Locate the cell with the specified text and output its [X, Y] center coordinate. 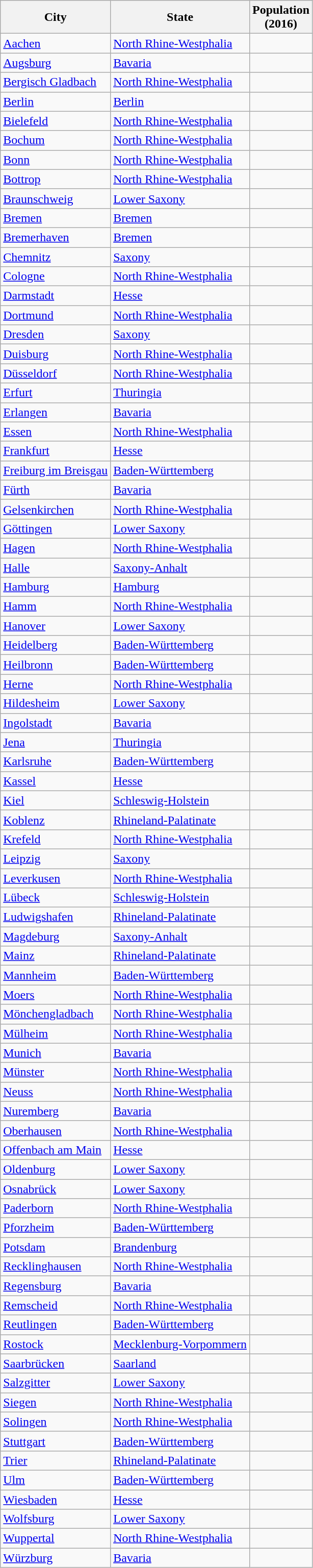
Essen [56, 432]
Augsburg [56, 63]
Stuttgart [56, 1441]
Münster [56, 1072]
State [180, 17]
Potsdam [56, 1247]
Darmstadt [56, 296]
Hamm [56, 606]
Hanover [56, 626]
Munich [56, 1053]
Hildesheim [56, 703]
Cologne [56, 276]
Trier [56, 1460]
Kiel [56, 800]
Nuremberg [56, 1111]
Erlangen [56, 412]
Freiburg im Breisgau [56, 470]
Fürth [56, 490]
Population(2016) [280, 17]
City [56, 17]
Saarland [180, 1363]
Bottrop [56, 179]
Siegen [56, 1402]
Wuppertal [56, 1538]
Ulm [56, 1480]
Remscheid [56, 1305]
Duisburg [56, 354]
Bremerhaven [56, 237]
Osnabrück [56, 1189]
Jena [56, 742]
Mainz [56, 956]
Halle [56, 568]
Aachen [56, 43]
Recklinghausen [56, 1267]
Moers [56, 995]
Erfurt [56, 393]
Ingolstadt [56, 723]
Regensburg [56, 1286]
Würzburg [56, 1558]
Saarbrücken [56, 1363]
Bonn [56, 160]
Mönchengladbach [56, 1014]
Mülheim [56, 1033]
Oldenburg [56, 1169]
Heilbronn [56, 665]
Paderborn [56, 1208]
Düsseldorf [56, 373]
Braunschweig [56, 198]
Chemnitz [56, 257]
Bergisch Gladbach [56, 82]
Frankfurt [56, 451]
Lübeck [56, 898]
Pforzheim [56, 1228]
Mecklenburg-Vorpommern [180, 1344]
Dortmund [56, 315]
Reutlingen [56, 1325]
Wolfsburg [56, 1519]
Koblenz [56, 820]
Rostock [56, 1344]
Salzgitter [56, 1383]
Heidelberg [56, 645]
Kassel [56, 781]
Solingen [56, 1422]
Bochum [56, 140]
Gelsenkirchen [56, 509]
Leverkusen [56, 878]
Offenbach am Main [56, 1150]
Göttingen [56, 528]
Krefeld [56, 839]
Mannheim [56, 975]
Herne [56, 684]
Magdeburg [56, 937]
Neuss [56, 1092]
Ludwigshafen [56, 917]
Leipzig [56, 858]
Brandenburg [180, 1247]
Oberhausen [56, 1130]
Wiesbaden [56, 1499]
Dresden [56, 335]
Bielefeld [56, 121]
Karlsruhe [56, 762]
Hagen [56, 548]
